For the text-containing cell, return its midpoint in [X, Y] coordinate format. 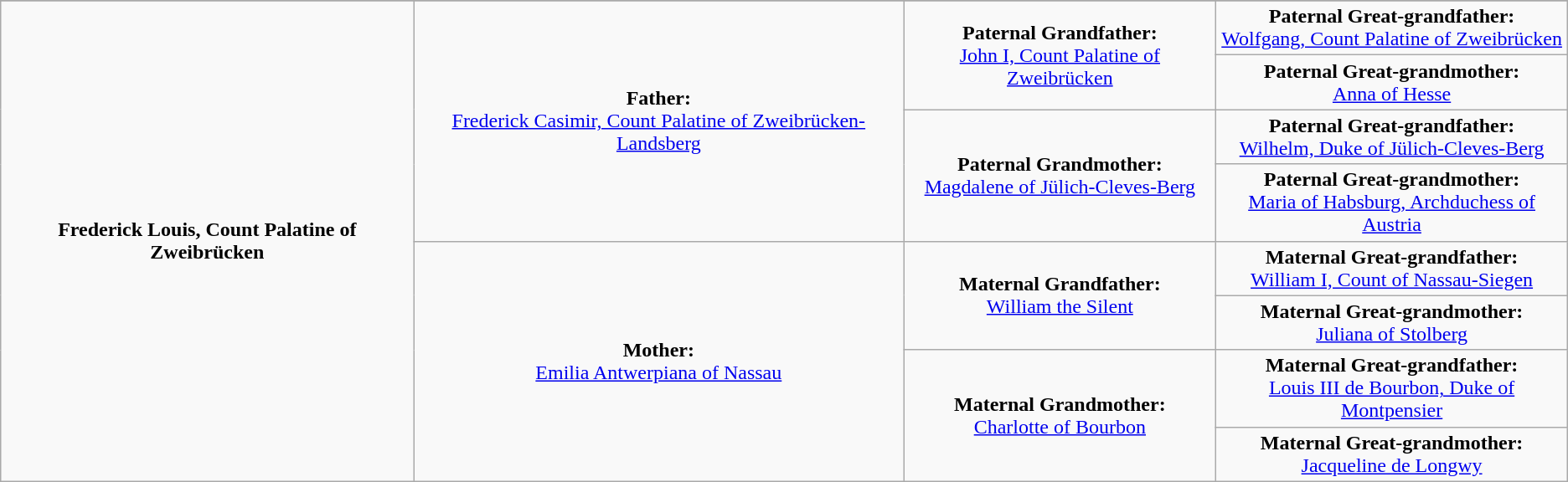
Mother:Emilia Antwerpiana of Nassau [658, 361]
Maternal Great-grandmother:Juliana of Stolberg [1392, 323]
Paternal Great-grandfather:Wilhelm, Duke of Jülich-Cleves-Berg [1392, 137]
Paternal Great-grandmother:Maria of Habsburg, Archduchess of Austria [1392, 203]
Maternal Great-grandmother:Jacqueline de Longwy [1392, 454]
Paternal Grandmother:Magdalene of Jülich-Cleves-Berg [1060, 176]
Father:Frederick Casimir, Count Palatine of Zweibrücken-Landsberg [658, 120]
Maternal Grandfather:William the Silent [1060, 295]
Maternal Great-grandfather:Louis III de Bourbon, Duke of Montpensier [1392, 388]
Paternal Grandfather:John I, Count Palatine of Zweibrücken [1060, 55]
Frederick Louis, Count Palatine of Zweibrücken [208, 241]
Maternal Grandmother:Charlotte of Bourbon [1060, 415]
Maternal Great-grandfather:William I, Count of Nassau-Siegen [1392, 268]
Paternal Great-grandmother:Anna of Hesse [1392, 82]
Paternal Great-grandfather:Wolfgang, Count Palatine of Zweibrücken [1392, 28]
